Scan for the cell matching the given text and deliver its (X, Y) coordinate at center. 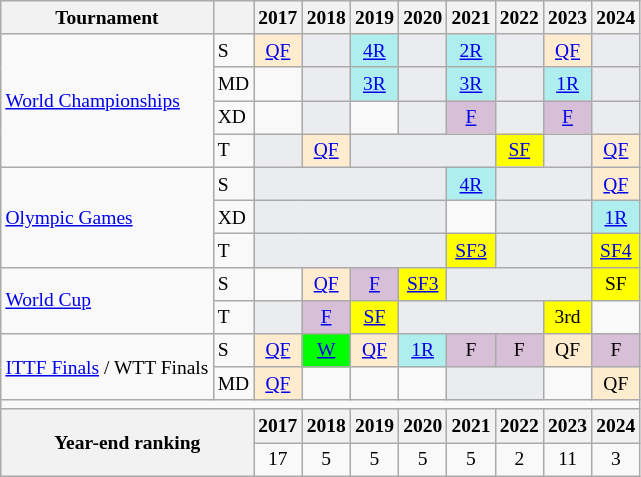
SF4 (616, 250)
11 (567, 460)
World Championships (107, 100)
World Cup (107, 300)
ITTF Finals / WTT Finals (107, 368)
Year-end ranking (128, 442)
2 (519, 460)
3 (616, 460)
Olympic Games (107, 217)
17 (278, 460)
2R (471, 50)
W (326, 350)
Tournament (107, 18)
3rd (567, 316)
